Extract the (x, y) coordinate from the center of the cell holding the provided text.  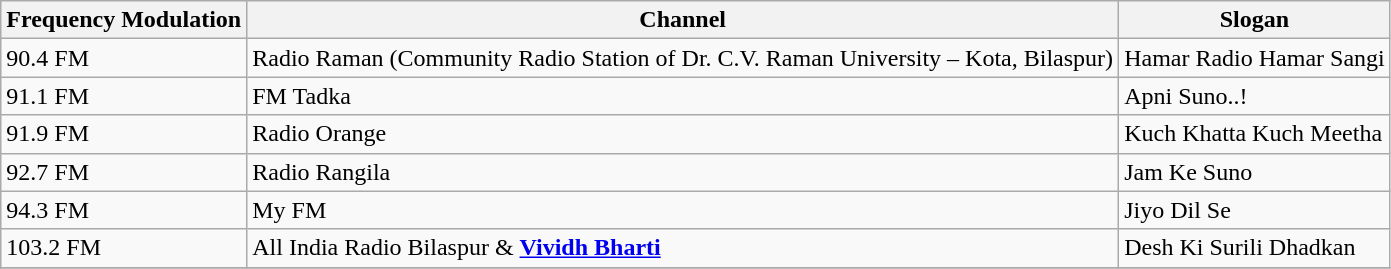
Channel (683, 20)
Radio Raman (Community Radio Station of Dr. C.V. Raman University – Kota, Bilaspur) (683, 58)
FM Tadka (683, 96)
Hamar Radio Hamar Sangi (1255, 58)
Apni Suno..! (1255, 96)
My FM (683, 210)
Desh Ki Surili Dhadkan (1255, 248)
90.4 FM (124, 58)
91.9 FM (124, 134)
Jam Ke Suno (1255, 172)
Frequency Modulation (124, 20)
Slogan (1255, 20)
103.2 FM (124, 248)
91.1 FM (124, 96)
Radio Orange (683, 134)
94.3 FM (124, 210)
Radio Rangila (683, 172)
All India Radio Bilaspur & Vividh Bharti (683, 248)
Kuch Khatta Kuch Meetha (1255, 134)
Jiyo Dil Se (1255, 210)
92.7 FM (124, 172)
